From the cell containing the given text, extract its center point as (x, y) coordinate. 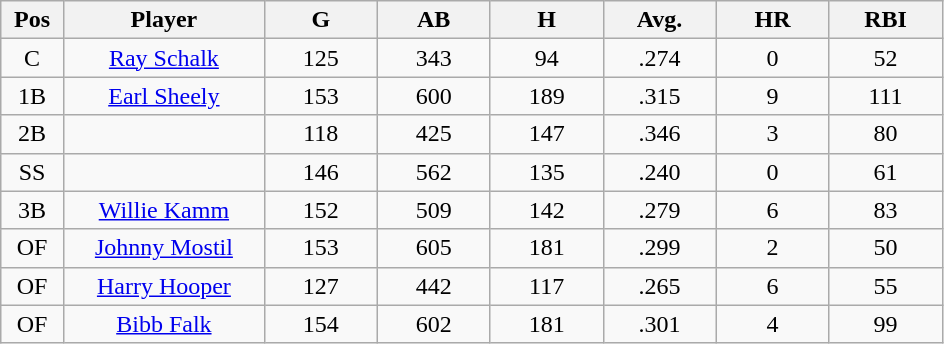
.315 (660, 96)
425 (434, 134)
Ray Schalk (164, 58)
152 (320, 210)
3 (772, 134)
Player (164, 20)
Willie Kamm (164, 210)
Bibb Falk (164, 324)
.301 (660, 324)
600 (434, 96)
117 (546, 286)
118 (320, 134)
3B (32, 210)
.274 (660, 58)
111 (886, 96)
509 (434, 210)
127 (320, 286)
Earl Sheely (164, 96)
605 (434, 248)
2 (772, 248)
50 (886, 248)
99 (886, 324)
55 (886, 286)
154 (320, 324)
.279 (660, 210)
Harry Hooper (164, 286)
9 (772, 96)
94 (546, 58)
SS (32, 172)
52 (886, 58)
189 (546, 96)
.265 (660, 286)
142 (546, 210)
HR (772, 20)
Johnny Mostil (164, 248)
135 (546, 172)
H (546, 20)
80 (886, 134)
2B (32, 134)
Avg. (660, 20)
C (32, 58)
343 (434, 58)
AB (434, 20)
G (320, 20)
Pos (32, 20)
.240 (660, 172)
146 (320, 172)
125 (320, 58)
602 (434, 324)
RBI (886, 20)
562 (434, 172)
83 (886, 210)
442 (434, 286)
61 (886, 172)
4 (772, 324)
147 (546, 134)
.346 (660, 134)
.299 (660, 248)
1B (32, 96)
